Identify which cell holds the provided text, then report its [x, y] central coordinate. 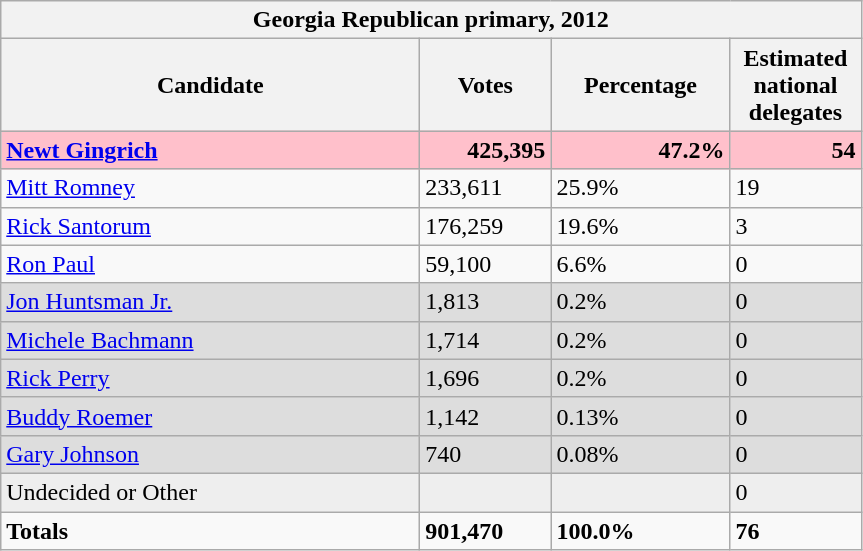
25.9% [640, 188]
Buddy Roemer [210, 416]
Gary Johnson [210, 454]
1,714 [486, 340]
19 [796, 188]
54 [796, 150]
Mitt Romney [210, 188]
Votes [486, 85]
59,100 [486, 264]
740 [486, 454]
Rick Santorum [210, 226]
6.6% [640, 264]
425,395 [486, 150]
Jon Huntsman Jr. [210, 302]
0.08% [640, 454]
Georgia Republican primary, 2012 [431, 20]
0.13% [640, 416]
Undecided or Other [210, 492]
Ron Paul [210, 264]
Rick Perry [210, 378]
1,813 [486, 302]
Totals [210, 531]
47.2% [640, 150]
233,611 [486, 188]
Percentage [640, 85]
1,142 [486, 416]
3 [796, 226]
19.6% [640, 226]
901,470 [486, 531]
Candidate [210, 85]
Michele Bachmann [210, 340]
Estimated national delegates [796, 85]
176,259 [486, 226]
1,696 [486, 378]
Newt Gingrich [210, 150]
100.0% [640, 531]
76 [796, 531]
